Search for the cell housing the specified text and yield its [x, y] center coordinate. 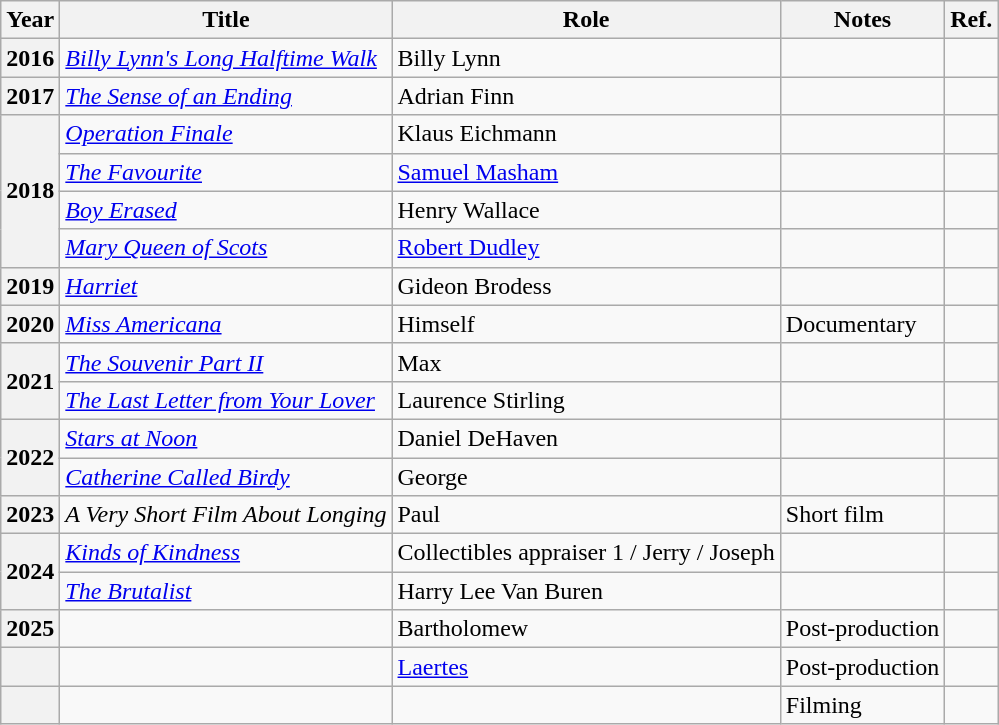
Billy Lynn [586, 58]
Collectibles appraiser 1 / Jerry / Joseph [586, 553]
2024 [30, 572]
Robert Dudley [586, 248]
Year [30, 20]
Catherine Called Birdy [226, 477]
Mary Queen of Scots [226, 248]
2021 [30, 381]
Bartholomew [586, 629]
Kinds of Kindness [226, 553]
2022 [30, 457]
Title [226, 20]
Max [586, 362]
Notes [862, 20]
Klaus Eichmann [586, 134]
Daniel DeHaven [586, 438]
Henry Wallace [586, 210]
The Brutalist [226, 591]
Short film [862, 515]
Harry Lee Van Buren [586, 591]
Harriet [226, 286]
Gideon Brodess [586, 286]
2023 [30, 515]
Ref. [972, 20]
The Souvenir Part II [226, 362]
Laertes [586, 667]
The Favourite [226, 172]
Role [586, 20]
2020 [30, 324]
Billy Lynn's Long Halftime Walk [226, 58]
2016 [30, 58]
The Last Letter from Your Lover [226, 400]
A Very Short Film About Longing [226, 515]
Filming [862, 705]
Boy Erased [226, 210]
2018 [30, 191]
Stars at Noon [226, 438]
2025 [30, 629]
Miss Americana [226, 324]
Laurence Stirling [586, 400]
Himself [586, 324]
The Sense of an Ending [226, 96]
2017 [30, 96]
Documentary [862, 324]
2019 [30, 286]
Operation Finale [226, 134]
Adrian Finn [586, 96]
Paul [586, 515]
George [586, 477]
Samuel Masham [586, 172]
